Return (x, y) of the center of cell containing provided text 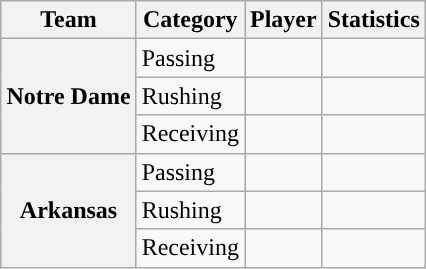
Team (68, 20)
Arkansas (68, 210)
Notre Dame (68, 96)
Statistics (374, 20)
Category (190, 20)
Player (283, 20)
